Search for the cell housing the specified text and yield its [x, y] center coordinate. 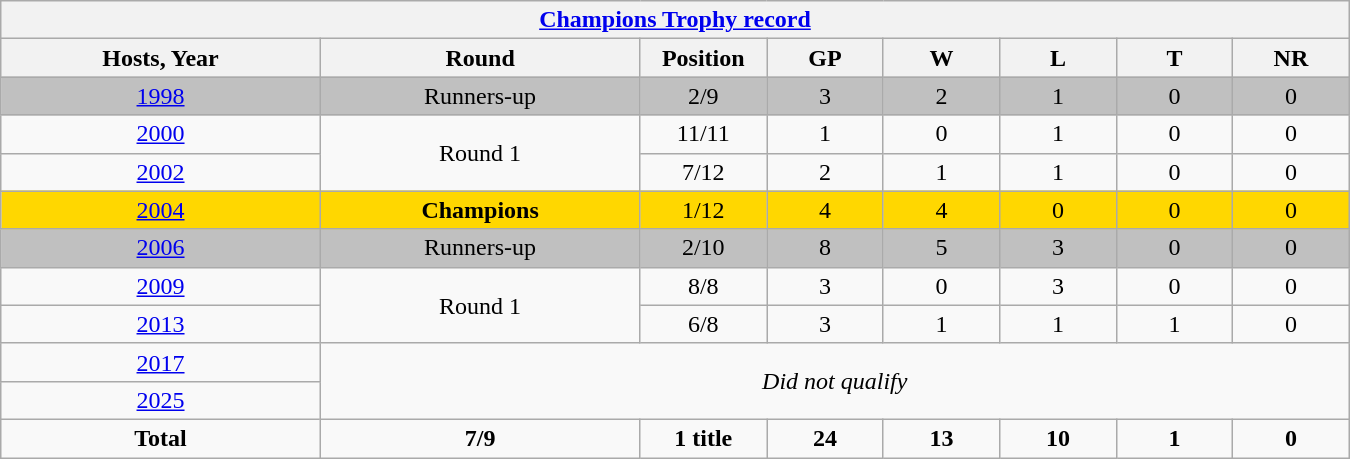
Did not qualify [834, 381]
8/8 [704, 286]
2013 [161, 324]
L [1058, 58]
10 [1058, 438]
Total [161, 438]
8 [825, 248]
W [941, 58]
2004 [161, 210]
24 [825, 438]
2/10 [704, 248]
11/11 [704, 134]
Hosts, Year [161, 58]
1/12 [704, 210]
6/8 [704, 324]
5 [941, 248]
2025 [161, 400]
2000 [161, 134]
NR [1292, 58]
13 [941, 438]
Position [704, 58]
7/9 [480, 438]
Round [480, 58]
T [1174, 58]
7/12 [704, 172]
GP [825, 58]
Champions [480, 210]
1998 [161, 96]
1 title [704, 438]
2017 [161, 362]
2009 [161, 286]
2006 [161, 248]
Champions Trophy record [675, 20]
2002 [161, 172]
2/9 [704, 96]
